Return the [x, y] coordinate for the center point of the cell that contains the specified text.  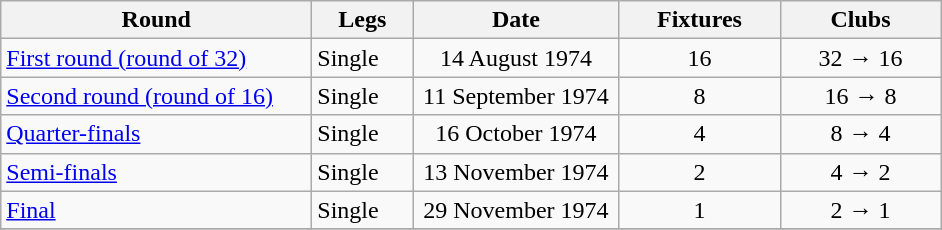
14 August 1974 [516, 58]
4 → 2 [860, 172]
Date [516, 20]
4 [700, 134]
8 → 4 [860, 134]
16 → 8 [860, 96]
2 [700, 172]
16 October 1974 [516, 134]
16 [700, 58]
Fixtures [700, 20]
13 November 1974 [516, 172]
First round (round of 32) [156, 58]
29 November 1974 [516, 210]
8 [700, 96]
Legs [362, 20]
Round [156, 20]
Second round (round of 16) [156, 96]
2 → 1 [860, 210]
Quarter-finals [156, 134]
1 [700, 210]
32 → 16 [860, 58]
Clubs [860, 20]
Semi-finals [156, 172]
11 September 1974 [516, 96]
Final [156, 210]
